Output the [X, Y] coordinate of the center of the cell containing the given text.  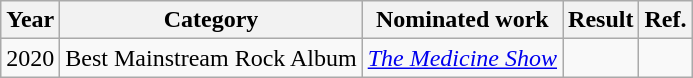
The Medicine Show [462, 58]
Year [30, 20]
Best Mainstream Rock Album [211, 58]
Ref. [666, 20]
2020 [30, 58]
Nominated work [462, 20]
Result [601, 20]
Category [211, 20]
